For the text-containing cell, return its midpoint in [X, Y] coordinate format. 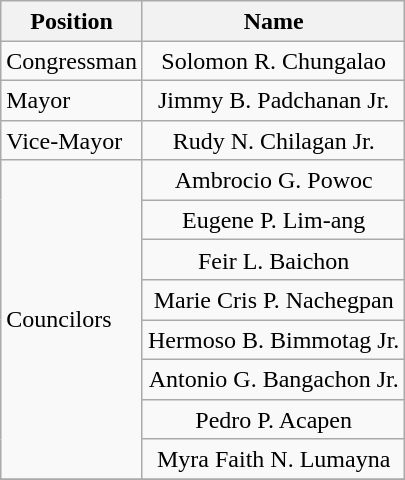
Position [72, 21]
Rudy N. Chilagan Jr. [273, 140]
Councilors [72, 320]
Feir L. Baichon [273, 260]
Hermoso B. Bimmotag Jr. [273, 340]
Ambrocio G. Powoc [273, 180]
Pedro P. Acapen [273, 419]
Eugene P. Lim-ang [273, 220]
Jimmy B. Padchanan Jr. [273, 100]
Congressman [72, 61]
Mayor [72, 100]
Marie Cris P. Nachegpan [273, 300]
Myra Faith N. Lumayna [273, 459]
Solomon R. Chungalao [273, 61]
Name [273, 21]
Antonio G. Bangachon Jr. [273, 379]
Vice-Mayor [72, 140]
